Output the [X, Y] coordinate of the center of the cell containing the given text.  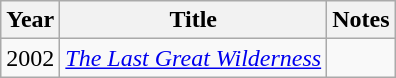
2002 [30, 58]
The Last Great Wilderness [194, 58]
Year [30, 20]
Title [194, 20]
Notes [361, 20]
